Extract the [x, y] coordinate from the center of the cell holding the provided text.  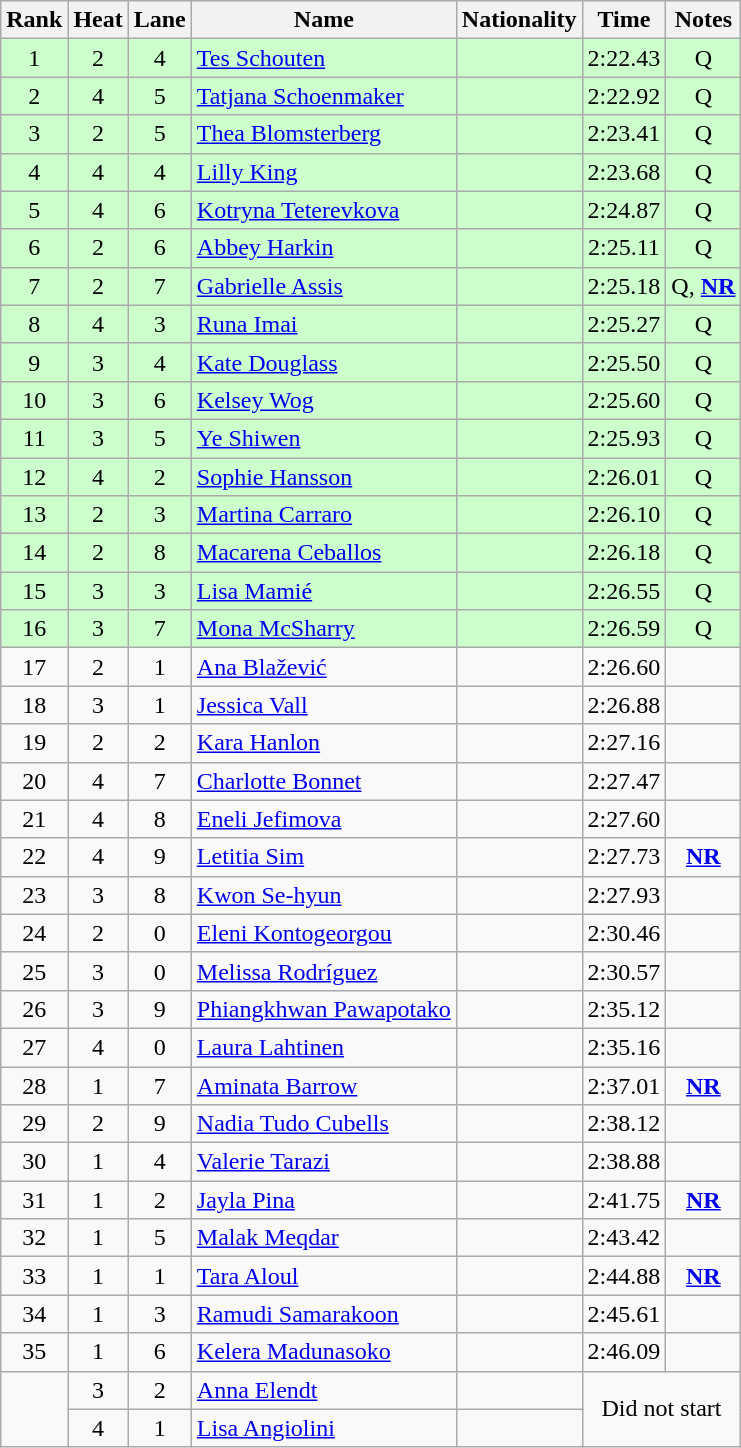
16 [34, 629]
2:35.12 [624, 1009]
Did not start [662, 1409]
29 [34, 1124]
Nadia Tudo Cubells [324, 1124]
Malak Meqdar [324, 1238]
Runa Imai [324, 324]
Kelsey Wog [324, 400]
21 [34, 819]
Lane [160, 20]
Valerie Tarazi [324, 1162]
2:23.41 [624, 134]
23 [34, 895]
31 [34, 1200]
Aminata Barrow [324, 1085]
Mona McSharry [324, 629]
Jessica Vall [324, 705]
Kotryna Teterevkova [324, 210]
28 [34, 1085]
33 [34, 1276]
18 [34, 705]
Tatjana Schoenmaker [324, 96]
2:45.61 [624, 1314]
Charlotte Bonnet [324, 781]
25 [34, 971]
2:27.93 [624, 895]
2:26.01 [624, 477]
Time [624, 20]
Kelera Madunasoko [324, 1352]
Letitia Sim [324, 857]
2:27.73 [624, 857]
Anna Elendt [324, 1390]
2:25.50 [624, 362]
Melissa Rodríguez [324, 971]
12 [34, 477]
Lisa Angiolini [324, 1428]
32 [34, 1238]
2:25.93 [624, 438]
Eneli Jefimova [324, 819]
20 [34, 781]
Ana Blažević [324, 667]
2:27.60 [624, 819]
Ye Shiwen [324, 438]
Kara Hanlon [324, 743]
27 [34, 1047]
Rank [34, 20]
22 [34, 857]
15 [34, 591]
2:38.88 [624, 1162]
19 [34, 743]
2:23.68 [624, 172]
2:26.10 [624, 515]
2:35.16 [624, 1047]
Thea Blomsterberg [324, 134]
2:38.12 [624, 1124]
2:27.16 [624, 743]
34 [34, 1314]
Tes Schouten [324, 58]
30 [34, 1162]
Q, NR [704, 286]
2:30.46 [624, 933]
Macarena Ceballos [324, 553]
2:24.87 [624, 210]
14 [34, 553]
Lisa Mamié [324, 591]
Name [324, 20]
2:26.18 [624, 553]
Heat [98, 20]
Jayla Pina [324, 1200]
Lilly King [324, 172]
Notes [704, 20]
2:25.11 [624, 248]
Tara Aloul [324, 1276]
2:25.18 [624, 286]
Sophie Hansson [324, 477]
Nationality [519, 20]
2:37.01 [624, 1085]
2:25.60 [624, 400]
2:43.42 [624, 1238]
2:26.59 [624, 629]
2:26.88 [624, 705]
Gabrielle Assis [324, 286]
13 [34, 515]
2:22.43 [624, 58]
2:26.60 [624, 667]
26 [34, 1009]
2:41.75 [624, 1200]
Kate Douglass [324, 362]
Laura Lahtinen [324, 1047]
2:27.47 [624, 781]
10 [34, 400]
2:46.09 [624, 1352]
Kwon Se-hyun [324, 895]
2:25.27 [624, 324]
Phiangkhwan Pawapotako [324, 1009]
2:44.88 [624, 1276]
17 [34, 667]
Ramudi Samarakoon [324, 1314]
Abbey Harkin [324, 248]
2:26.55 [624, 591]
2:22.92 [624, 96]
35 [34, 1352]
Martina Carraro [324, 515]
Eleni Kontogeorgou [324, 933]
11 [34, 438]
24 [34, 933]
2:30.57 [624, 971]
